Search for the cell housing the specified text and yield its (X, Y) center coordinate. 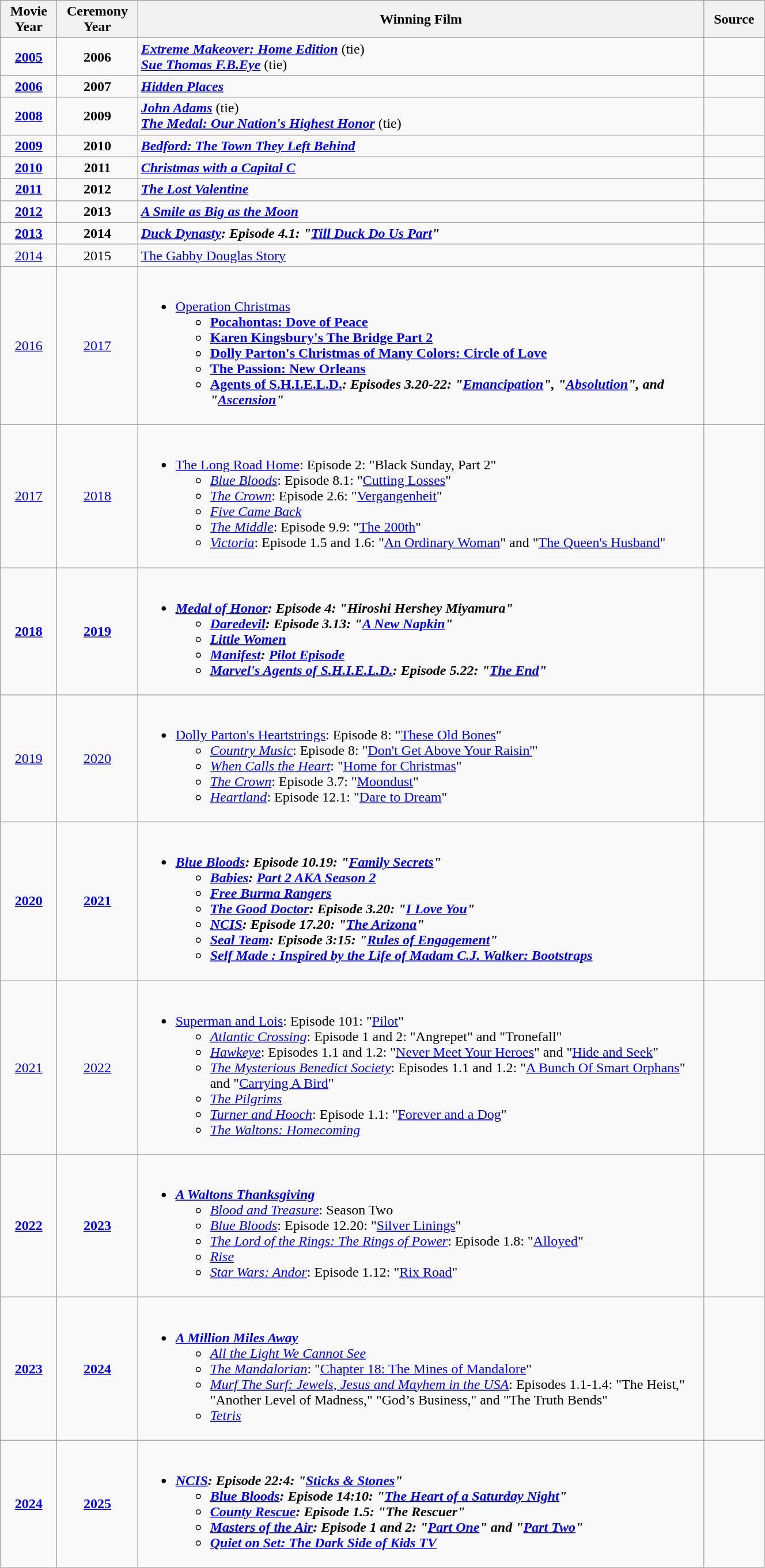
John Adams (tie)The Medal: Our Nation's Highest Honor (tie) (421, 116)
Ceremony Year (97, 20)
2016 (29, 346)
A Smile as Big as the Moon (421, 211)
2005 (29, 56)
Duck Dynasty: Episode 4.1: "Till Duck Do Us Part" (421, 233)
Christmas with a Capital C (421, 168)
2025 (97, 1504)
Winning Film (421, 20)
2008 (29, 116)
Movie Year (29, 20)
The Lost Valentine (421, 189)
Extreme Makeover: Home Edition (tie)Sue Thomas F.B.Eye (tie) (421, 56)
2007 (97, 86)
Hidden Places (421, 86)
The Gabby Douglas Story (421, 255)
Bedford: The Town They Left Behind (421, 146)
2015 (97, 255)
Source (734, 20)
